From the cell containing the given text, extract its center point as [x, y] coordinate. 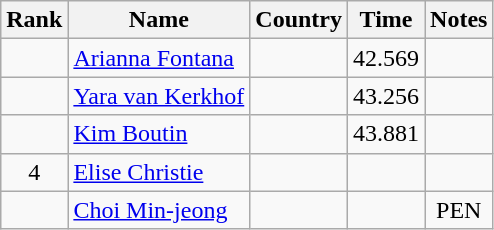
Elise Christie [159, 172]
Name [159, 20]
Notes [459, 20]
Yara van Kerkhof [159, 96]
Rank [34, 20]
4 [34, 172]
43.881 [386, 134]
Choi Min-jeong [159, 210]
Time [386, 20]
PEN [459, 210]
42.569 [386, 58]
Kim Boutin [159, 134]
Arianna Fontana [159, 58]
43.256 [386, 96]
Country [299, 20]
